Provide the (X, Y) coordinate of the cell's center where the given text is located.  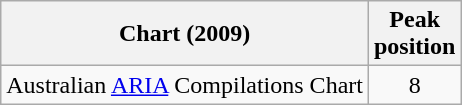
Chart (2009) (185, 34)
Peakposition (414, 34)
Australian ARIA Compilations Chart (185, 85)
8 (414, 85)
